Locate the cell with the specified text and output its (X, Y) center coordinate. 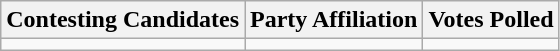
Votes Polled (491, 20)
Contesting Candidates (123, 20)
Party Affiliation (334, 20)
